Scan for the cell matching the given text and deliver its [X, Y] coordinate at center. 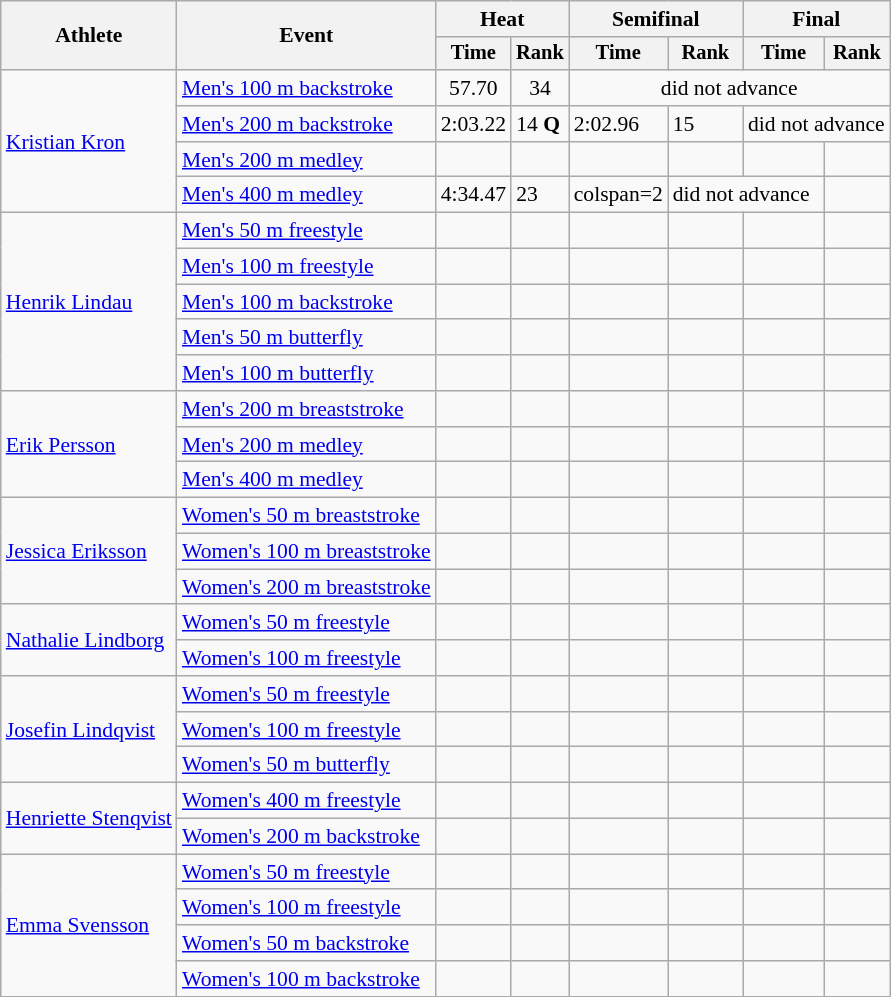
Men's 100 m freestyle [306, 267]
Athlete [89, 36]
Erik Persson [89, 444]
colspan=2 [618, 195]
Emma Svensson [89, 925]
Josefin Lindqvist [89, 730]
14 Q [540, 124]
Women's 50 m butterfly [306, 765]
Men's 50 m freestyle [306, 231]
Women's 100 m breaststroke [306, 552]
Women's 50 m breaststroke [306, 516]
Men's 200 m backstroke [306, 124]
Women's 400 m freestyle [306, 801]
Semifinal [656, 19]
34 [540, 88]
Jessica Eriksson [89, 552]
Women's 100 m backstroke [306, 979]
Henriette Stenqvist [89, 818]
4:34.47 [474, 195]
Men's 200 m breaststroke [306, 409]
Nathalie Lindborg [89, 640]
15 [706, 124]
2:02.96 [618, 124]
Men's 100 m butterfly [306, 373]
Women's 50 m backstroke [306, 943]
Kristian Kron [89, 141]
Women's 200 m breaststroke [306, 587]
Event [306, 36]
Men's 50 m butterfly [306, 338]
2:03.22 [474, 124]
Women's 200 m backstroke [306, 837]
Henrik Lindau [89, 302]
Heat [502, 19]
Final [816, 19]
23 [540, 195]
57.70 [474, 88]
